From the cell containing the given text, extract its center point as (x, y) coordinate. 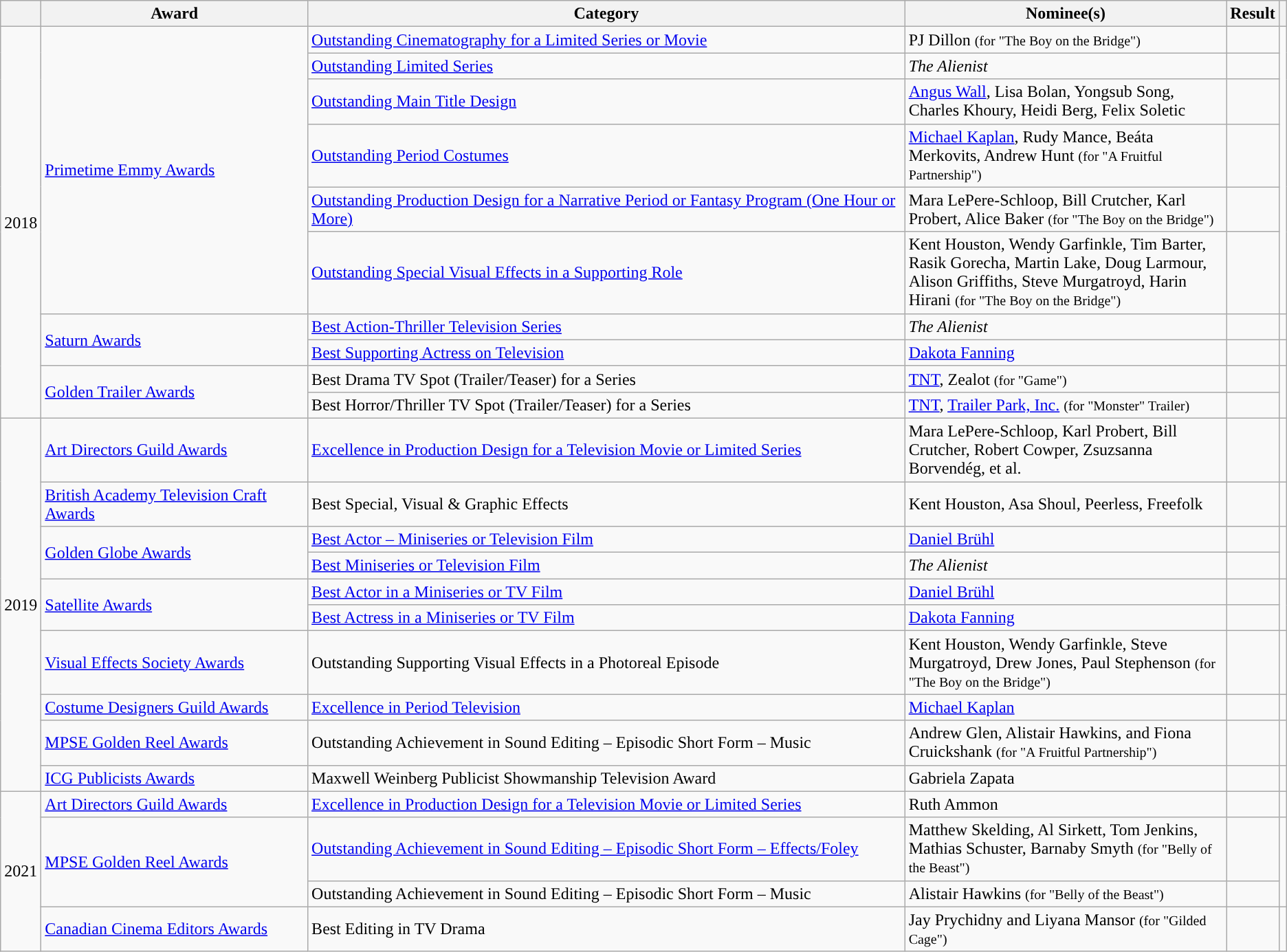
Excellence in Period Television (606, 707)
Jay Prychidny and Liyana Mansor (for "Gilded Cage") (1066, 929)
2021 (21, 872)
Best Editing in TV Drama (606, 929)
Best Drama TV Spot (Trailer/Teaser) for a Series (606, 379)
Best Actress in a Miniseries or TV Film (606, 618)
Andrew Glen, Alistair Hawkins, and Fiona Cruickshank (for "A Fruitful Partnership") (1066, 742)
Category (606, 14)
Angus Wall, Lisa Bolan, Yongsub Song, Charles Khoury, Heidi Berg, Felix Soletic (1066, 102)
Outstanding Main Title Design (606, 102)
Canadian Cinema Editors Awards (175, 929)
Alistair Hawkins (for "Belly of the Beast") (1066, 894)
Outstanding Cinematography for a Limited Series or Movie (606, 40)
Matthew Skelding, Al Sirkett, Tom Jenkins, Mathias Schuster, Barnaby Smyth (for "Belly of the Beast") (1066, 849)
Award (175, 14)
Satellite Awards (175, 605)
Primetime Emmy Awards (175, 170)
Mara LePere-Schloop, Bill Crutcher, Karl Probert, Alice Baker (for "The Boy on the Bridge") (1066, 209)
Best Supporting Actress on Television (606, 353)
Result (1253, 14)
PJ Dillon (for "The Boy on the Bridge") (1066, 40)
Kent Houston, Wendy Garfinkle, Steve Murgatroyd, Drew Jones, Paul Stephenson (for "The Boy on the Bridge") (1066, 663)
Best Miniseries or Television Film (606, 566)
Golden Trailer Awards (175, 392)
Maxwell Weinberg Publicist Showmanship Television Award (606, 778)
ICG Publicists Awards (175, 778)
Kent Houston, Asa Shoul, Peerless, Freefolk (1066, 503)
TNT, Trailer Park, Inc. (for "Monster" Trailer) (1066, 405)
Gabriela Zapata (1066, 778)
Ruth Ammon (1066, 804)
Best Special, Visual & Graphic Effects (606, 503)
Best Horror/Thriller TV Spot (Trailer/Teaser) for a Series (606, 405)
TNT, Zealot (for "Game") (1066, 379)
Costume Designers Guild Awards (175, 707)
Outstanding Special Visual Effects in a Supporting Role (606, 272)
Outstanding Supporting Visual Effects in a Photoreal Episode (606, 663)
Michael Kaplan, Rudy Mance, Beáta Merkovits, Andrew Hunt (for "A Fruitful Partnership") (1066, 155)
Mara LePere-Schloop, Karl Probert, Bill Crutcher, Robert Cowper, Zsuzsanna Borvendég, et al. (1066, 450)
Golden Globe Awards (175, 553)
Outstanding Limited Series (606, 66)
Outstanding Achievement in Sound Editing – Episodic Short Form – Effects/Foley (606, 849)
Best Actor – Miniseries or Television Film (606, 540)
Nominee(s) (1066, 14)
British Academy Television Craft Awards (175, 503)
Michael Kaplan (1066, 707)
Best Actor in a Miniseries or TV Film (606, 592)
Visual Effects Society Awards (175, 663)
2019 (21, 605)
Saturn Awards (175, 340)
Outstanding Period Costumes (606, 155)
2018 (21, 223)
Best Action-Thriller Television Series (606, 326)
Outstanding Production Design for a Narrative Period or Fantasy Program (One Hour or More) (606, 209)
